Output the [X, Y] coordinate of the center of the cell containing the given text.  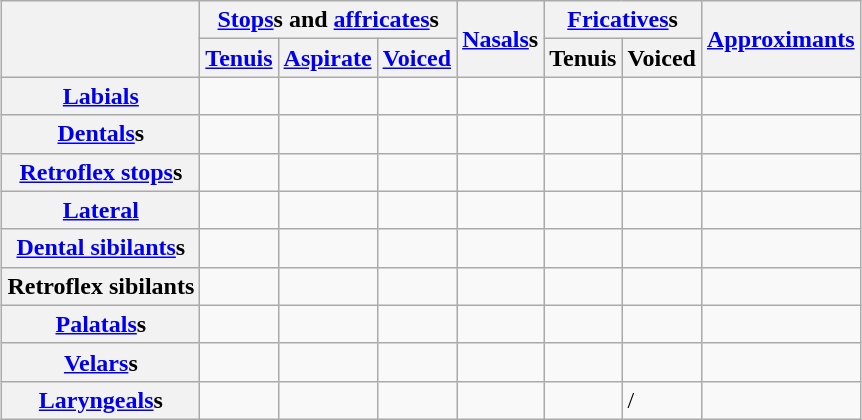
Palatalss [101, 324]
Lateral [101, 210]
Retroflex sibilants [101, 286]
Labials [101, 96]
Aspirate [328, 58]
Dental sibilantss [101, 248]
Fricativess [623, 20]
Laryngealss [101, 400]
Dentalss [101, 134]
Stopss and affricatess [328, 20]
/ [662, 400]
Nasalss [500, 39]
Retroflex stopss [101, 172]
Approximants [780, 39]
Velarss [101, 362]
